Search for the cell housing the specified text and yield its (x, y) center coordinate. 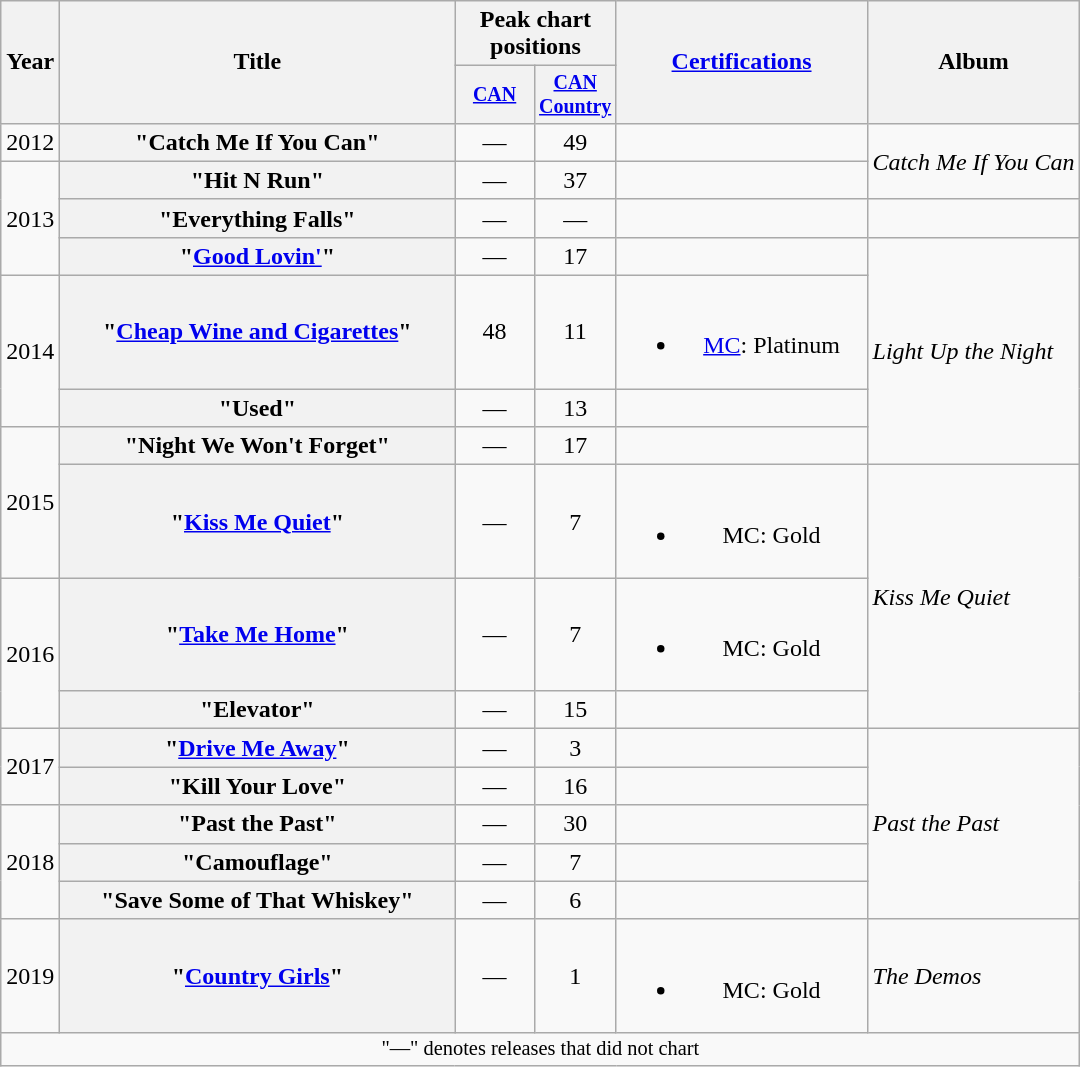
37 (575, 180)
11 (575, 332)
1 (575, 976)
2018 (30, 862)
3 (575, 748)
Year (30, 62)
"Kiss Me Quiet" (258, 522)
2012 (30, 142)
The Demos (974, 976)
"—" denotes releases that did not chart (540, 1049)
Past the Past (974, 824)
15 (575, 710)
Certifications (742, 62)
Kiss Me Quiet (974, 597)
16 (575, 786)
13 (575, 408)
"Save Some of That Whiskey" (258, 900)
"Catch Me If You Can" (258, 142)
Album (974, 62)
Light Up the Night (974, 350)
2015 (30, 502)
"Camouflage" (258, 862)
30 (575, 824)
"Good Lovin'" (258, 256)
2019 (30, 976)
"Take Me Home" (258, 634)
49 (575, 142)
"Past the Past" (258, 824)
"Country Girls" (258, 976)
Peak chartpositions (536, 34)
CAN (494, 94)
"Kill Your Love" (258, 786)
6 (575, 900)
2013 (30, 218)
Title (258, 62)
"Drive Me Away" (258, 748)
48 (494, 332)
2016 (30, 654)
CAN Country (575, 94)
"Used" (258, 408)
"Cheap Wine and Cigarettes" (258, 332)
"Everything Falls" (258, 218)
MC: Platinum (742, 332)
Catch Me If You Can (974, 161)
"Hit N Run" (258, 180)
"Elevator" (258, 710)
"Night We Won't Forget" (258, 446)
2017 (30, 767)
2014 (30, 352)
